Return (X, Y) of the center of cell containing provided text 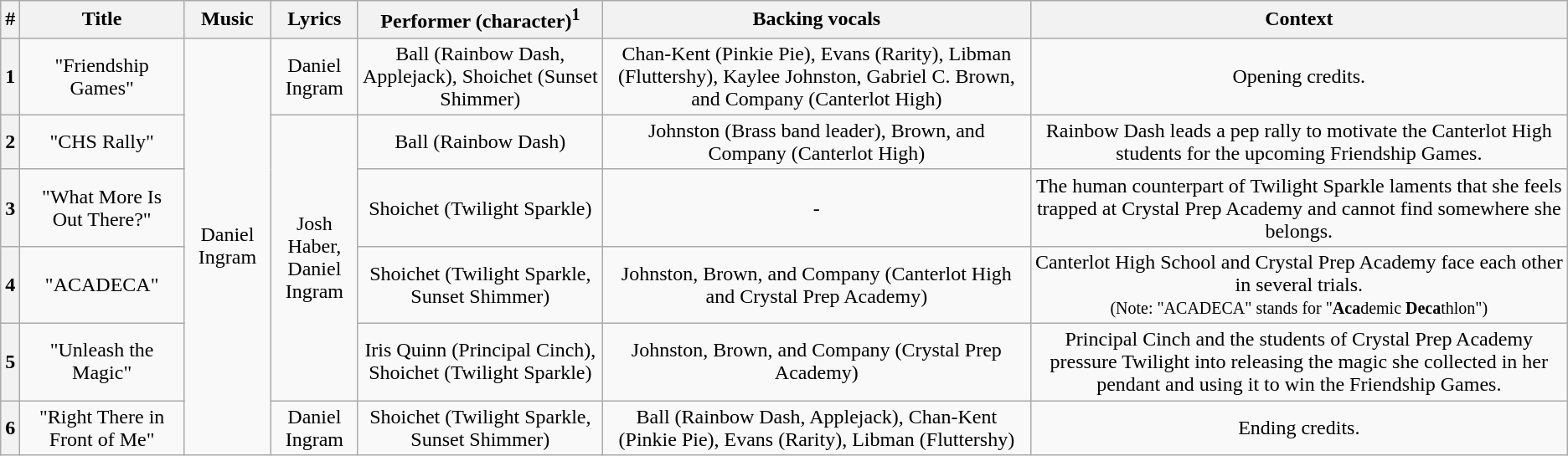
# (10, 20)
"What More Is Out There?" (102, 208)
Ball (Rainbow Dash, Applejack), Shoichet (Sunset Shimmer) (480, 76)
Lyrics (314, 20)
5 (10, 362)
Ball (Rainbow Dash, Applejack), Chan-Kent (Pinkie Pie), Evans (Rarity), Libman (Fluttershy) (816, 428)
"CHS Rally" (102, 142)
Canterlot High School and Crystal Prep Academy face each other in several trials.(Note: "ACADECA" stands for "Academic Decathlon") (1298, 284)
4 (10, 284)
Johnston, Brown, and Company (Crystal Prep Academy) (816, 362)
Ending credits. (1298, 428)
Iris Quinn (Principal Cinch), Shoichet (Twilight Sparkle) (480, 362)
Title (102, 20)
1 (10, 76)
2 (10, 142)
"ACADECA" (102, 284)
Context (1298, 20)
Rainbow Dash leads a pep rally to motivate the Canterlot High students for the upcoming Friendship Games. (1298, 142)
Josh Haber,Daniel Ingram (314, 258)
Ball (Rainbow Dash) (480, 142)
Chan-Kent (Pinkie Pie), Evans (Rarity), Libman (Fluttershy), Kaylee Johnston, Gabriel C. Brown, and Company (Canterlot High) (816, 76)
3 (10, 208)
Performer (character)1 (480, 20)
Backing vocals (816, 20)
6 (10, 428)
"Right There in Front of Me" (102, 428)
"Friendship Games" (102, 76)
Music (227, 20)
Opening credits. (1298, 76)
The human counterpart of Twilight Sparkle laments that she feels trapped at Crystal Prep Academy and cannot find somewhere she belongs. (1298, 208)
"Unleash the Magic" (102, 362)
Shoichet (Twilight Sparkle) (480, 208)
Johnston, Brown, and Company (Canterlot High and Crystal Prep Academy) (816, 284)
Johnston (Brass band leader), Brown, and Company (Canterlot High) (816, 142)
- (816, 208)
